Scan for the cell matching the given text and deliver its (X, Y) coordinate at center. 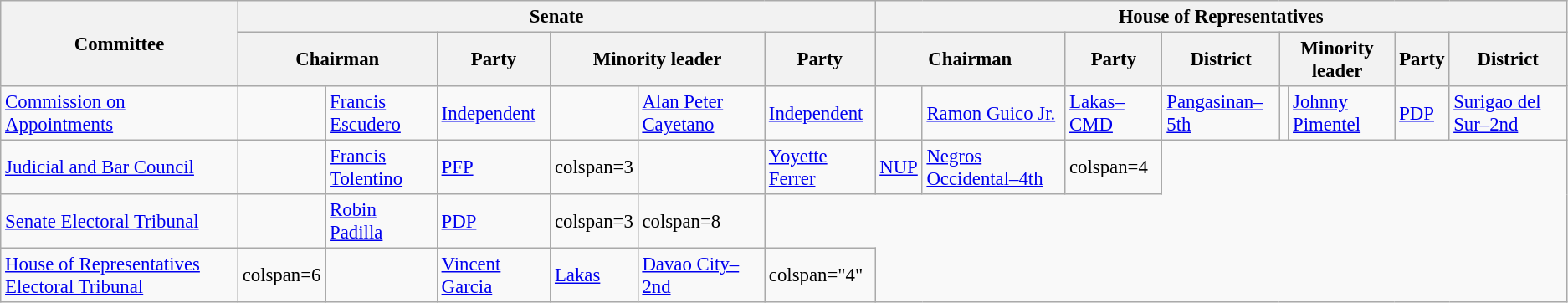
colspan=4 (1114, 167)
colspan="4" (820, 276)
NUP (899, 167)
Commission on Appointments (120, 114)
Lakas–CMD (1114, 114)
Robin Padilla (382, 221)
Committee (120, 44)
Yoyette Ferrer (820, 167)
Francis Escudero (382, 114)
Francis Tolentino (382, 167)
Senate Electoral Tribunal (120, 221)
Ramon Guico Jr. (994, 114)
Judicial and Bar Council (120, 167)
Senate (556, 17)
Johnny Pimentel (1342, 114)
Vincent Garcia (494, 276)
Pangasinan–5th (1221, 114)
House of Representatives (1222, 17)
House of Representatives Electoral Tribunal (120, 276)
Negros Occidental–4th (994, 167)
PFP (494, 167)
Lakas (594, 276)
Davao City–2nd (701, 276)
Surigao del Sur–2nd (1508, 114)
Alan Peter Cayetano (701, 114)
colspan=8 (701, 221)
colspan=6 (281, 276)
